Return the (X, Y) coordinate for the center point of the cell that contains the specified text.  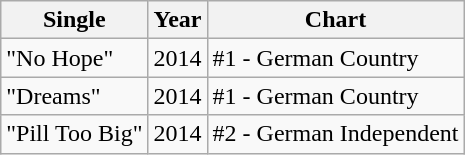
"Pill Too Big" (74, 134)
Chart (336, 20)
"No Hope" (74, 58)
"Dreams" (74, 96)
Year (178, 20)
#2 - German Independent (336, 134)
Single (74, 20)
